Extract the [x, y] coordinate from the center of the cell holding the provided text.  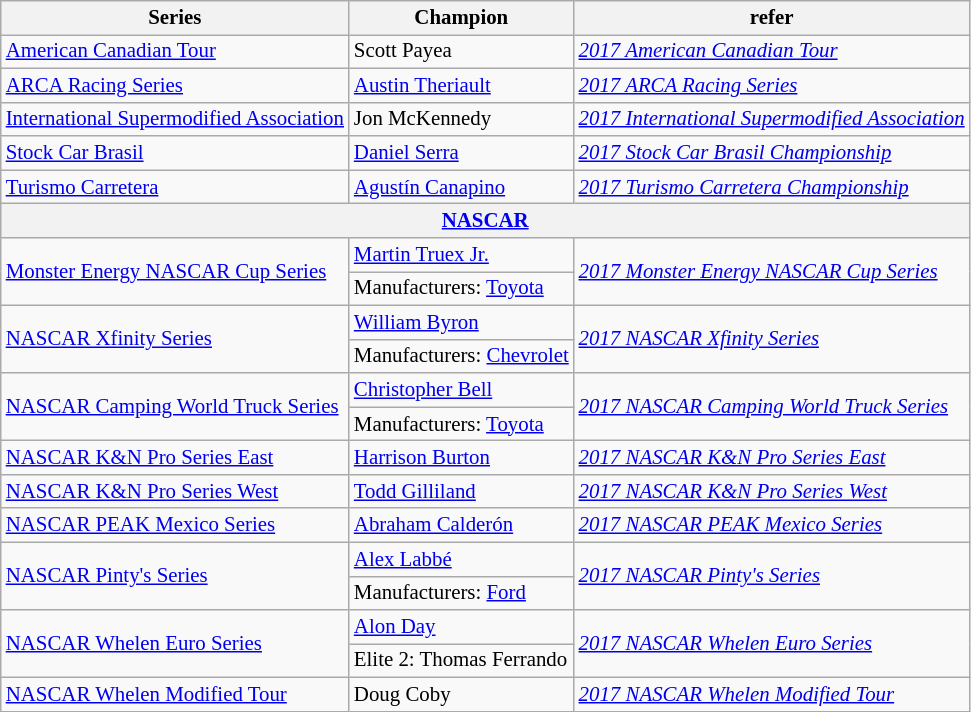
Alex Labbé [462, 559]
Monster Energy NASCAR Cup Series [175, 272]
NASCAR K&N Pro Series West [175, 491]
2017 International Supermodified Association [772, 119]
2017 Turismo Carretera Championship [772, 187]
Scott Payea [462, 51]
2017 Stock Car Brasil Championship [772, 153]
2017 ARCA Racing Series [772, 85]
Jon McKennedy [462, 119]
NASCAR Camping World Truck Series [175, 407]
Christopher Bell [462, 390]
NASCAR Xfinity Series [175, 339]
Doug Coby [462, 695]
NASCAR Whelen Euro Series [175, 644]
ARCA Racing Series [175, 85]
Alon Day [462, 627]
2017 Monster Energy NASCAR Cup Series [772, 272]
refer [772, 18]
2017 NASCAR K&N Pro Series West [772, 491]
2017 American Canadian Tour [772, 51]
International Supermodified Association [175, 119]
NASCAR PEAK Mexico Series [175, 525]
Manufacturers: Chevrolet [462, 356]
NASCAR [486, 221]
2017 NASCAR Whelen Modified Tour [772, 695]
NASCAR K&N Pro Series East [175, 458]
Turismo Carretera [175, 187]
2017 NASCAR PEAK Mexico Series [772, 525]
Champion [462, 18]
NASCAR Pinty's Series [175, 576]
Martin Truex Jr. [462, 255]
Austin Theriault [462, 85]
2017 NASCAR Camping World Truck Series [772, 407]
American Canadian Tour [175, 51]
Elite 2: Thomas Ferrando [462, 661]
Abraham Calderón [462, 525]
Daniel Serra [462, 153]
Agustín Canapino [462, 187]
Stock Car Brasil [175, 153]
2017 NASCAR Xfinity Series [772, 339]
Series [175, 18]
Harrison Burton [462, 458]
Manufacturers: Ford [462, 593]
2017 NASCAR Whelen Euro Series [772, 644]
NASCAR Whelen Modified Tour [175, 695]
2017 NASCAR Pinty's Series [772, 576]
Todd Gilliland [462, 491]
2017 NASCAR K&N Pro Series East [772, 458]
William Byron [462, 322]
